Output the [x, y] coordinate of the center of the cell containing the given text.  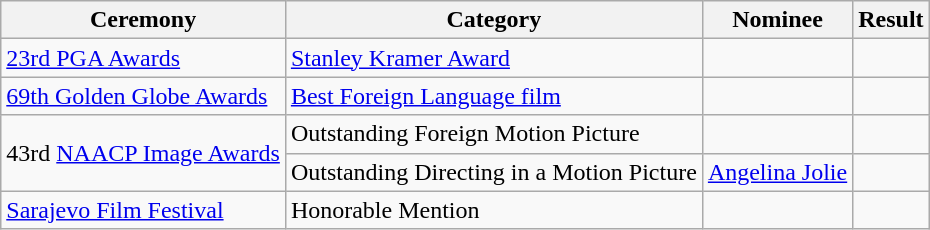
Result [891, 20]
Outstanding Directing in a Motion Picture [494, 172]
Outstanding Foreign Motion Picture [494, 134]
Category [494, 20]
Ceremony [144, 20]
Angelina Jolie [777, 172]
23rd PGA Awards [144, 58]
Nominee [777, 20]
Honorable Mention [494, 210]
43rd NAACP Image Awards [144, 153]
Stanley Kramer Award [494, 58]
69th Golden Globe Awards [144, 96]
Best Foreign Language film [494, 96]
Sarajevo Film Festival [144, 210]
